Identify which cell holds the provided text, then report its (X, Y) central coordinate. 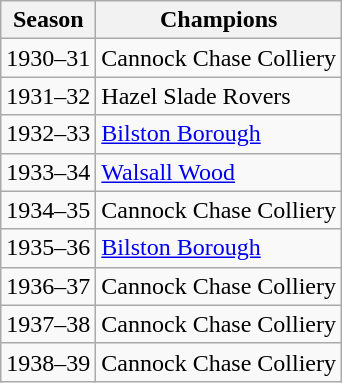
1930–31 (48, 58)
1936–37 (48, 286)
1932–33 (48, 134)
1931–32 (48, 96)
Season (48, 20)
1934–35 (48, 210)
Walsall Wood (219, 172)
Champions (219, 20)
1937–38 (48, 324)
1935–36 (48, 248)
1933–34 (48, 172)
Hazel Slade Rovers (219, 96)
1938–39 (48, 362)
